Search for the cell housing the specified text and yield its (x, y) center coordinate. 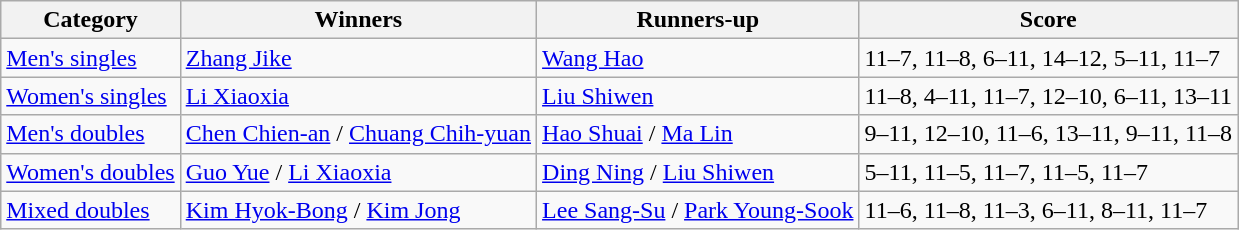
Zhang Jike (358, 58)
9–11, 12–10, 11–6, 13–11, 9–11, 11–8 (1048, 134)
Lee Sang-Su / Park Young-Sook (698, 210)
Women's singles (90, 96)
Men's singles (90, 58)
Chen Chien-an / Chuang Chih-yuan (358, 134)
Score (1048, 20)
Runners-up (698, 20)
11–7, 11–8, 6–11, 14–12, 5–11, 11–7 (1048, 58)
Hao Shuai / Ma Lin (698, 134)
Liu Shiwen (698, 96)
Li Xiaoxia (358, 96)
Mixed doubles (90, 210)
5–11, 11–5, 11–7, 11–5, 11–7 (1048, 172)
Men's doubles (90, 134)
Ding Ning / Liu Shiwen (698, 172)
Category (90, 20)
Women's doubles (90, 172)
Winners (358, 20)
Kim Hyok-Bong / Kim Jong (358, 210)
11–8, 4–11, 11–7, 12–10, 6–11, 13–11 (1048, 96)
Wang Hao (698, 58)
Guo Yue / Li Xiaoxia (358, 172)
11–6, 11–8, 11–3, 6–11, 8–11, 11–7 (1048, 210)
